Scan for the cell matching the given text and deliver its [x, y] coordinate at center. 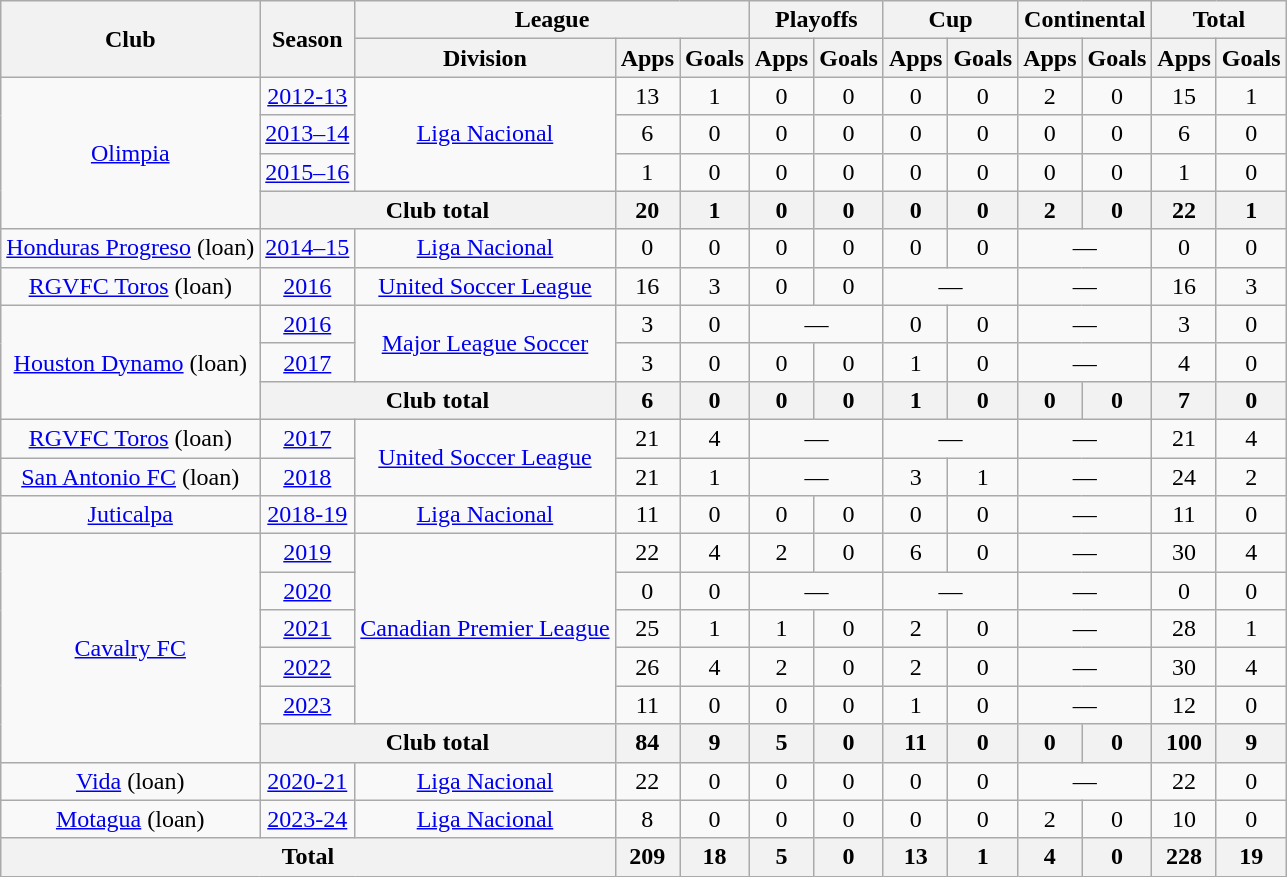
209 [647, 857]
2023 [308, 705]
19 [1251, 857]
7 [1184, 400]
20 [647, 210]
Cup [950, 20]
26 [647, 667]
2022 [308, 667]
84 [647, 743]
2020 [308, 591]
Division [485, 58]
Vida (loan) [130, 781]
228 [1184, 857]
15 [1184, 96]
2020-21 [308, 781]
2018 [308, 477]
2023-24 [308, 819]
Major League Soccer [485, 343]
Cavalry FC [130, 648]
2014–15 [308, 248]
24 [1184, 477]
Playoffs [816, 20]
18 [715, 857]
2013–14 [308, 134]
2021 [308, 629]
12 [1184, 705]
Juticalpa [130, 515]
Honduras Progreso (loan) [130, 248]
Motagua (loan) [130, 819]
League [552, 20]
10 [1184, 819]
2012-13 [308, 96]
28 [1184, 629]
Houston Dynamo (loan) [130, 362]
2018-19 [308, 515]
Continental [1085, 20]
100 [1184, 743]
8 [647, 819]
2019 [308, 553]
Season [308, 39]
Canadian Premier League [485, 629]
Club [130, 39]
2015–16 [308, 172]
Olimpia [130, 153]
San Antonio FC (loan) [130, 477]
25 [647, 629]
